Capture the cell that displays the provided text and extract its (X, Y) central coordinate. 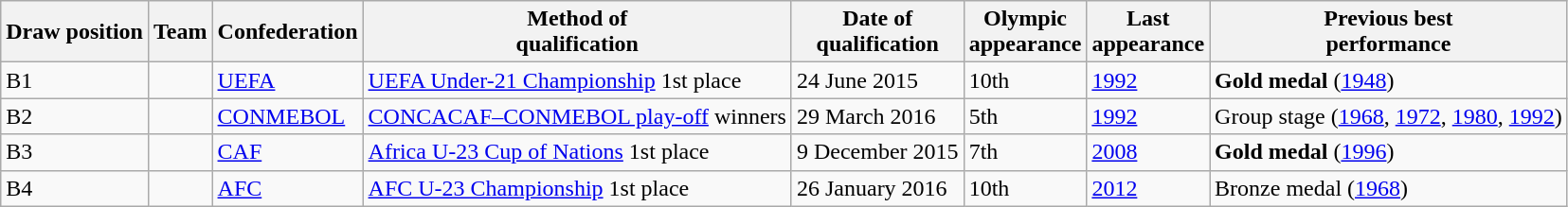
29 March 2016 (877, 116)
9 December 2015 (877, 152)
Africa U-23 Cup of Nations 1st place (577, 152)
CONMEBOL (288, 116)
AFC (288, 188)
CAF (288, 152)
AFC U-23 Championship 1st place (577, 188)
Method ofqualification (577, 32)
Lastappearance (1148, 32)
2012 (1148, 188)
Group stage (1968, 1972, 1980, 1992) (1389, 116)
Gold medal (1996) (1389, 152)
Gold medal (1948) (1389, 80)
Confederation (288, 32)
B2 (75, 116)
Bronze medal (1968) (1389, 188)
B4 (75, 188)
UEFA (288, 80)
CONCACAF–CONMEBOL play-off winners (577, 116)
5th (1025, 116)
Date ofqualification (877, 32)
2008 (1148, 152)
Draw position (75, 32)
B1 (75, 80)
7th (1025, 152)
Previous bestperformance (1389, 32)
Olympicappearance (1025, 32)
24 June 2015 (877, 80)
26 January 2016 (877, 188)
UEFA Under-21 Championship 1st place (577, 80)
B3 (75, 152)
Team (180, 32)
